Determine the (x, y) coordinate at the center of the cell enclosing the given text.  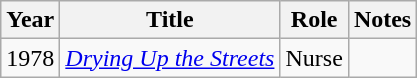
Role (314, 20)
Nurse (314, 58)
Drying Up the Streets (170, 58)
Year (30, 20)
Notes (382, 20)
Title (170, 20)
1978 (30, 58)
